From the cell containing the given text, extract its center point as [X, Y] coordinate. 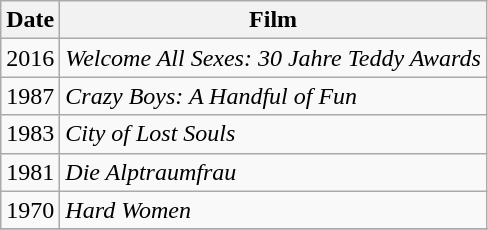
1981 [30, 172]
Date [30, 20]
1983 [30, 134]
City of Lost Souls [274, 134]
Die Alptraumfrau [274, 172]
1987 [30, 96]
Film [274, 20]
Hard Women [274, 210]
2016 [30, 58]
1970 [30, 210]
Welcome All Sexes: 30 Jahre Teddy Awards [274, 58]
Crazy Boys: A Handful of Fun [274, 96]
